Pinpoint the cell where the given text exists, returning its (X, Y) midpoint coordinate. 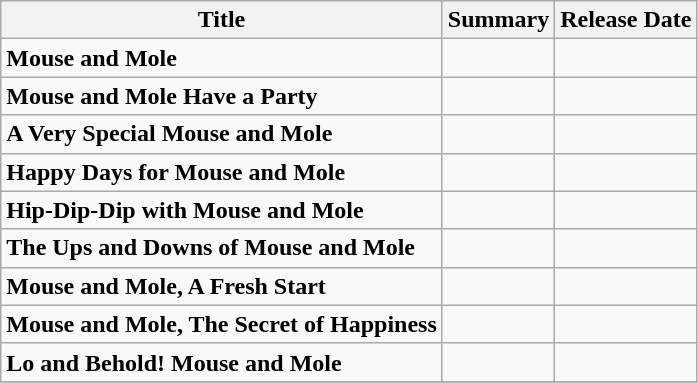
The Ups and Downs of Mouse and Mole (222, 248)
Hip-Dip-Dip with Mouse and Mole (222, 210)
Title (222, 20)
Summary (498, 20)
Happy Days for Mouse and Mole (222, 172)
Mouse and Mole, A Fresh Start (222, 286)
Release Date (626, 20)
Mouse and Mole (222, 58)
A Very Special Mouse and Mole (222, 134)
Lo and Behold! Mouse and Mole (222, 362)
Mouse and Mole Have a Party (222, 96)
Mouse and Mole, The Secret of Happiness (222, 324)
